Identify which cell holds the provided text, then report its [X, Y] central coordinate. 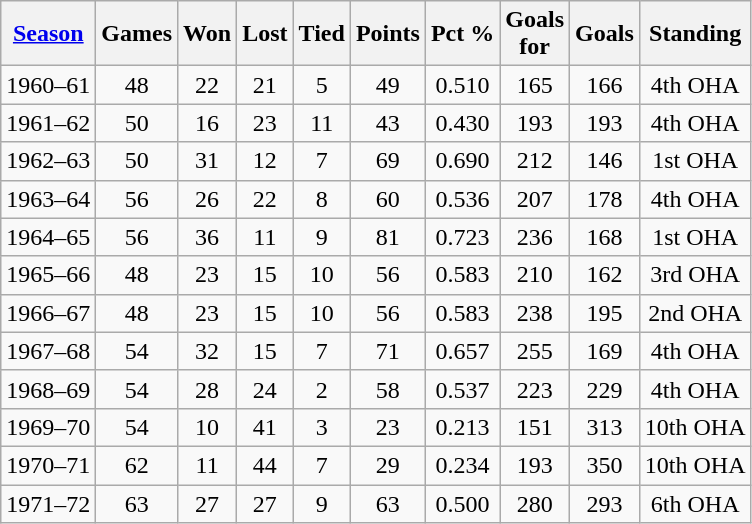
62 [137, 465]
1961–62 [48, 123]
1960–61 [48, 85]
Tied [322, 34]
0.500 [462, 503]
Goals [605, 34]
Games [137, 34]
6th OHA [695, 503]
60 [388, 199]
28 [208, 389]
3rd OHA [695, 275]
255 [535, 351]
0.537 [462, 389]
238 [535, 313]
236 [535, 237]
195 [605, 313]
31 [208, 161]
0.510 [462, 85]
32 [208, 351]
0.213 [462, 427]
1964–65 [48, 237]
0.430 [462, 123]
81 [388, 237]
12 [265, 161]
21 [265, 85]
178 [605, 199]
1967–68 [48, 351]
169 [605, 351]
350 [605, 465]
16 [208, 123]
162 [605, 275]
Lost [265, 34]
212 [535, 161]
2nd OHA [695, 313]
229 [605, 389]
165 [535, 85]
280 [535, 503]
210 [535, 275]
41 [265, 427]
43 [388, 123]
151 [535, 427]
0.536 [462, 199]
5 [322, 85]
24 [265, 389]
168 [605, 237]
1963–64 [48, 199]
Pct % [462, 34]
1971–72 [48, 503]
69 [388, 161]
Season [48, 34]
166 [605, 85]
26 [208, 199]
223 [535, 389]
1962–63 [48, 161]
1969–70 [48, 427]
2 [322, 389]
146 [605, 161]
207 [535, 199]
58 [388, 389]
29 [388, 465]
44 [265, 465]
1968–69 [48, 389]
1965–66 [48, 275]
Standing [695, 34]
0.234 [462, 465]
0.690 [462, 161]
293 [605, 503]
313 [605, 427]
Points [388, 34]
49 [388, 85]
3 [322, 427]
1966–67 [48, 313]
71 [388, 351]
Won [208, 34]
36 [208, 237]
8 [322, 199]
0.723 [462, 237]
0.657 [462, 351]
Goalsfor [535, 34]
1970–71 [48, 465]
